Return the (x, y) coordinate for the center point of the cell that contains the specified text.  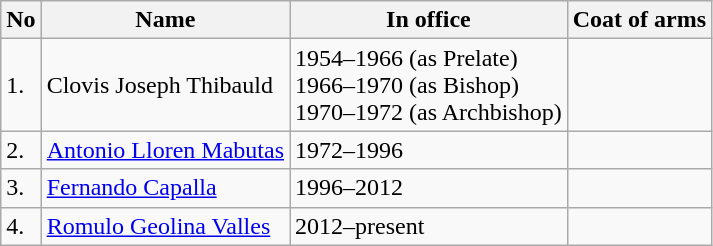
Fernando Capalla (165, 188)
Clovis Joseph Thibauld (165, 85)
Romulo Geolina Valles (165, 226)
Antonio Lloren Mabutas (165, 150)
1954–1966 (as Prelate) 1966–1970 (as Bishop)1970–1972 (as Archbishop) (429, 85)
1972–1996 (429, 150)
2. (21, 150)
Name (165, 20)
3. (21, 188)
In office (429, 20)
1. (21, 85)
Coat of arms (639, 20)
4. (21, 226)
No (21, 20)
1996–2012 (429, 188)
2012–present (429, 226)
